Pinpoint the cell where the given text exists, returning its (X, Y) midpoint coordinate. 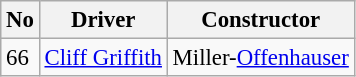
Driver (103, 20)
No (20, 20)
Cliff Griffith (103, 58)
Miller-Offenhauser (260, 58)
66 (20, 58)
Constructor (260, 20)
